Identify which cell holds the provided text, then report its (x, y) central coordinate. 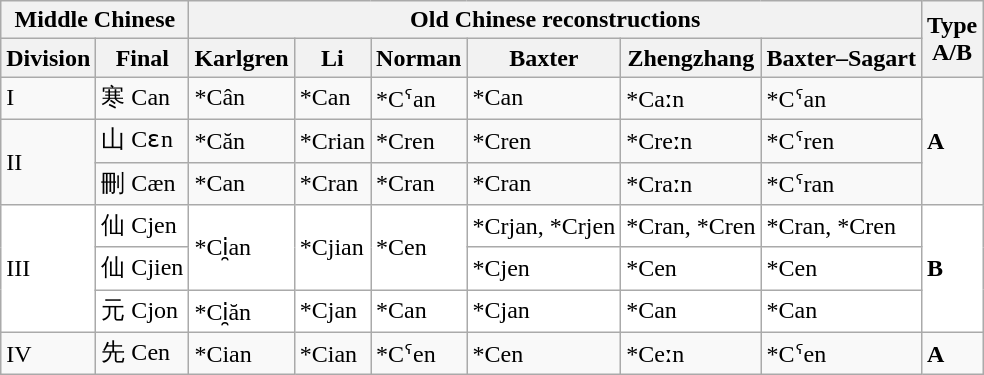
*Creːn (691, 140)
元 Cjon (142, 312)
Baxter–Sagart (841, 58)
*Crian (332, 140)
*Ci̯an (242, 248)
仙 Cjien (142, 268)
Karlgren (242, 58)
仙 Cjen (142, 226)
Norman (419, 58)
IV (48, 354)
Baxter (544, 58)
III (48, 269)
*Ci̯ăn (242, 312)
*Craːn (691, 184)
*Căn (242, 140)
寒 Can (142, 98)
*Cjian (332, 248)
刪 Cæn (142, 184)
山 Cɛn (142, 140)
Division (48, 58)
*Crjan, *Crjen (544, 226)
Old Chinese reconstructions (555, 20)
*Ceːn (691, 354)
Middle Chinese (95, 20)
先 Cen (142, 354)
*Cˤran (841, 184)
B (952, 269)
I (48, 98)
*Cân (242, 98)
*Cˤren (841, 140)
Li (332, 58)
TypeA/B (952, 39)
*Caːn (691, 98)
Zhengzhang (691, 58)
*Cjen (544, 268)
Final (142, 58)
II (48, 162)
